Capture the cell that displays the provided text and extract its (x, y) central coordinate. 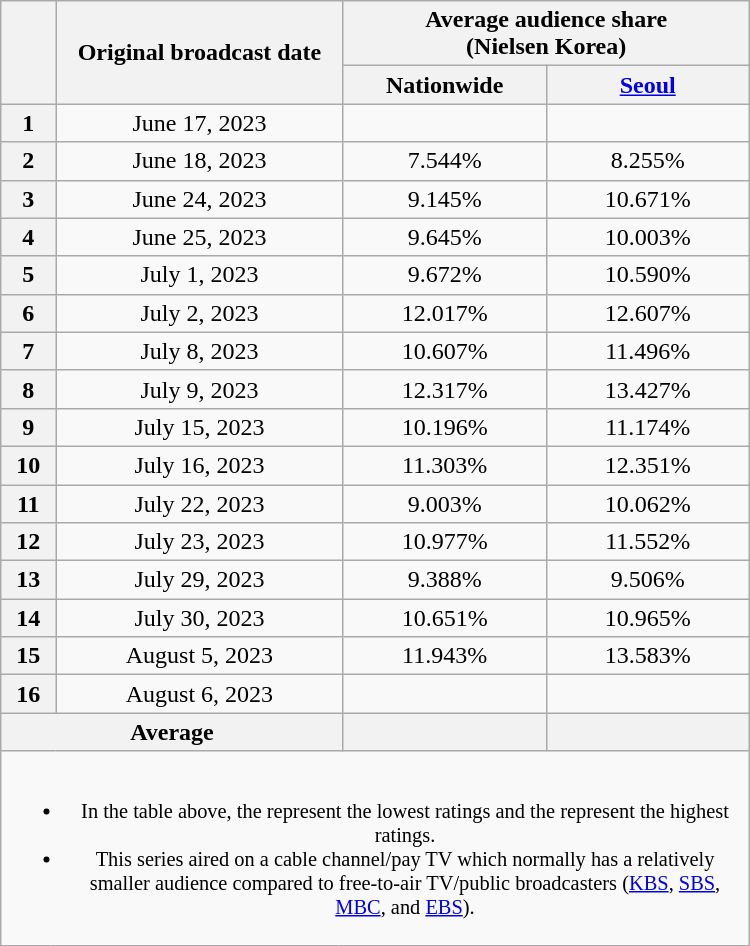
July 29, 2023 (200, 580)
1 (28, 123)
10.977% (444, 542)
July 30, 2023 (200, 618)
13.583% (648, 656)
9.672% (444, 275)
9.388% (444, 580)
3 (28, 199)
10.196% (444, 427)
13 (28, 580)
10.965% (648, 618)
Nationwide (444, 85)
4 (28, 237)
July 23, 2023 (200, 542)
10.003% (648, 237)
10.651% (444, 618)
2 (28, 161)
11.303% (444, 465)
9.506% (648, 580)
July 1, 2023 (200, 275)
August 6, 2023 (200, 694)
7.544% (444, 161)
8.255% (648, 161)
10.607% (444, 351)
12 (28, 542)
11.496% (648, 351)
July 9, 2023 (200, 389)
Seoul (648, 85)
12.351% (648, 465)
9.003% (444, 503)
11 (28, 503)
14 (28, 618)
June 17, 2023 (200, 123)
9 (28, 427)
11.943% (444, 656)
July 16, 2023 (200, 465)
June 25, 2023 (200, 237)
July 2, 2023 (200, 313)
12.017% (444, 313)
5 (28, 275)
6 (28, 313)
9.145% (444, 199)
10.062% (648, 503)
7 (28, 351)
13.427% (648, 389)
July 15, 2023 (200, 427)
10.671% (648, 199)
8 (28, 389)
July 22, 2023 (200, 503)
10 (28, 465)
12.607% (648, 313)
10.590% (648, 275)
11.552% (648, 542)
Average audience share(Nielsen Korea) (546, 34)
9.645% (444, 237)
15 (28, 656)
July 8, 2023 (200, 351)
June 24, 2023 (200, 199)
12.317% (444, 389)
June 18, 2023 (200, 161)
August 5, 2023 (200, 656)
Average (172, 732)
11.174% (648, 427)
Original broadcast date (200, 52)
16 (28, 694)
